From the cell containing the given text, extract its center point as [X, Y] coordinate. 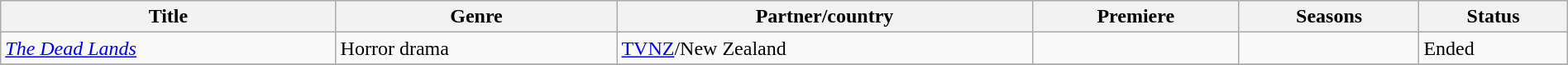
TVNZ/New Zealand [825, 48]
Title [169, 17]
Horror drama [476, 48]
Ended [1494, 48]
The Dead Lands [169, 48]
Premiere [1135, 17]
Status [1494, 17]
Genre [476, 17]
Seasons [1329, 17]
Partner/country [825, 17]
